Determine the (X, Y) coordinate at the center of the cell enclosing the given text.  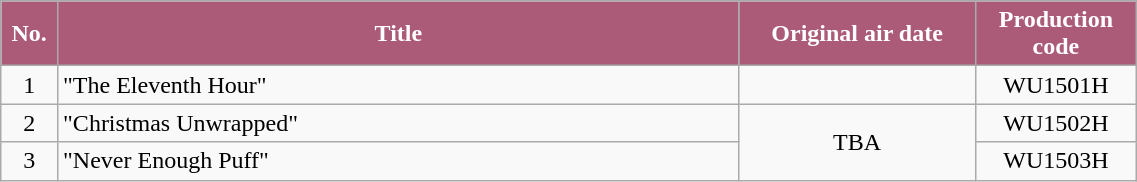
WU1501H (1056, 85)
No. (30, 34)
WU1503H (1056, 161)
"Never Enough Puff" (399, 161)
"Christmas Unwrapped" (399, 123)
2 (30, 123)
3 (30, 161)
1 (30, 85)
Original air date (857, 34)
TBA (857, 142)
"The Eleventh Hour" (399, 85)
WU1502H (1056, 123)
Title (399, 34)
Productioncode (1056, 34)
